Return the [X, Y] coordinate for the center point of the cell that contains the specified text.  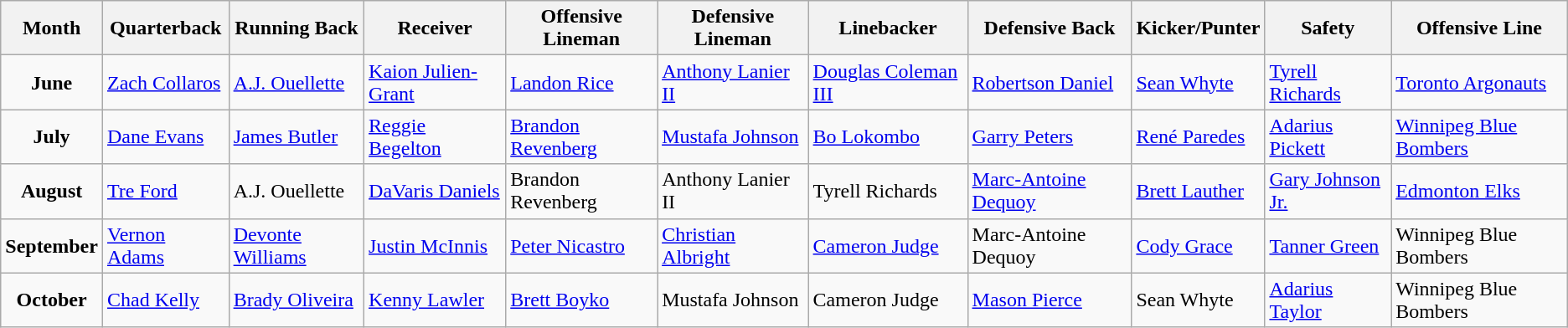
Chad Kelly [166, 300]
Reggie Begelton [436, 137]
Quarterback [166, 28]
Defensive Lineman [733, 28]
Safety [1328, 28]
Robertson Daniel [1050, 82]
Edmonton Elks [1479, 191]
Kaion Julien-Grant [436, 82]
Vernon Adams [166, 246]
Justin McInnis [436, 246]
Landon Rice [581, 82]
Brady Oliveira [297, 300]
Peter Nicastro [581, 246]
June [52, 82]
August [52, 191]
Garry Peters [1050, 137]
Devonte Williams [297, 246]
Zach Collaros [166, 82]
October [52, 300]
Defensive Back [1050, 28]
DaVaris Daniels [436, 191]
René Paredes [1198, 137]
Linebacker [888, 28]
Gary Johnson Jr. [1328, 191]
Cody Grace [1198, 246]
Brett Boyko [581, 300]
Tanner Green [1328, 246]
Kenny Lawler [436, 300]
Christian Albright [733, 246]
September [52, 246]
Month [52, 28]
Kicker/Punter [1198, 28]
Receiver [436, 28]
Tre Ford [166, 191]
James Butler [297, 137]
Adarius Pickett [1328, 137]
Dane Evans [166, 137]
Offensive Line [1479, 28]
July [52, 137]
Offensive Lineman [581, 28]
Mason Pierce [1050, 300]
Adarius Taylor [1328, 300]
Bo Lokombo [888, 137]
Douglas Coleman III [888, 82]
Toronto Argonauts [1479, 82]
Running Back [297, 28]
Brett Lauther [1198, 191]
